Capture the cell that displays the provided text and extract its (X, Y) central coordinate. 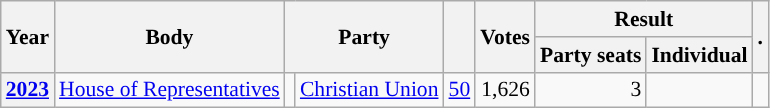
Individual (699, 55)
House of Representatives (170, 90)
Party seats (590, 55)
Year (28, 36)
Result (644, 19)
3 (590, 90)
. (761, 36)
Body (170, 36)
1,626 (505, 90)
50 (460, 90)
Votes (505, 36)
2023 (28, 90)
Christian Union (370, 90)
Party (364, 36)
